Return the (x, y) coordinate for the center point of the cell that contains the specified text.  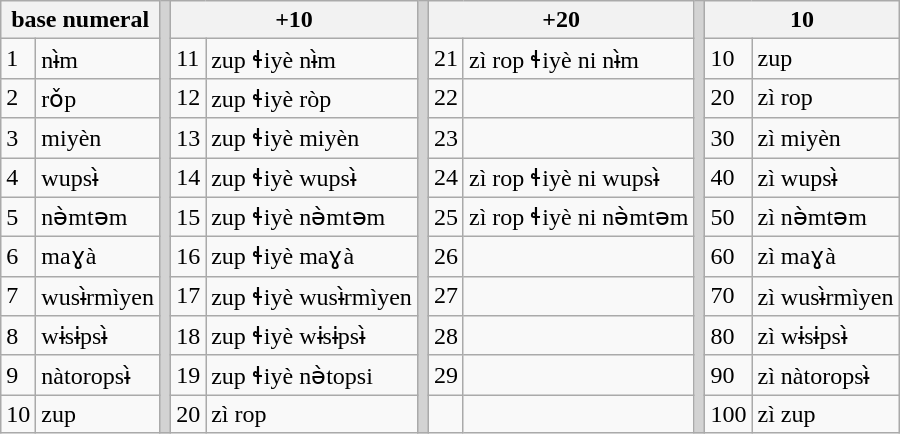
24 (446, 178)
maɣà (98, 257)
zì miyèn (826, 138)
5 (18, 217)
9 (18, 375)
8 (18, 336)
nàtoropsɨ̀ (98, 375)
wɨsɨpsɨ̀ (98, 336)
base numeral (80, 20)
100 (728, 414)
zì nàtoropsɨ̀ (826, 375)
zup ɬiyè wupsɨ̀ (312, 178)
6 (18, 257)
wupsɨ̀ (98, 178)
zup ɬiyè nə̀mtəm (312, 217)
15 (188, 217)
13 (188, 138)
zì rop ɬiyè ni nə̀mtəm (578, 217)
16 (188, 257)
4 (18, 178)
wusɨ̀rmìyen (98, 296)
zì zup (826, 414)
zup ɬiyè maɣà (312, 257)
23 (446, 138)
22 (446, 98)
80 (728, 336)
zì rop ɬiyè ni nɨ̀m (578, 59)
zì wupsɨ̀ (826, 178)
miyèn (98, 138)
28 (446, 336)
40 (728, 178)
2 (18, 98)
11 (188, 59)
nɨ̀m (98, 59)
27 (446, 296)
zup ɬiyè miyèn (312, 138)
14 (188, 178)
zup ɬiyè nə̀topsi (312, 375)
50 (728, 217)
70 (728, 296)
nə̀mtəm (98, 217)
90 (728, 375)
zì wusɨ̀rmìyen (826, 296)
26 (446, 257)
29 (446, 375)
zì maɣà (826, 257)
zup ɬiyè nɨ̀m (312, 59)
zì wɨsɨpsɨ̀ (826, 336)
+20 (560, 20)
19 (188, 375)
1 (18, 59)
21 (446, 59)
zup ɬiyè wɨsɨpsɨ̀ (312, 336)
7 (18, 296)
+10 (294, 20)
3 (18, 138)
zup ɬiyè wusɨ̀rmìyen (312, 296)
12 (188, 98)
25 (446, 217)
18 (188, 336)
rǒp (98, 98)
30 (728, 138)
zì rop ɬiyè ni wupsɨ̀ (578, 178)
17 (188, 296)
zup ɬiyè ròp (312, 98)
zì nə̀mtəm (826, 217)
60 (728, 257)
